Provide the [X, Y] coordinate of the cell's center where the given text is located.  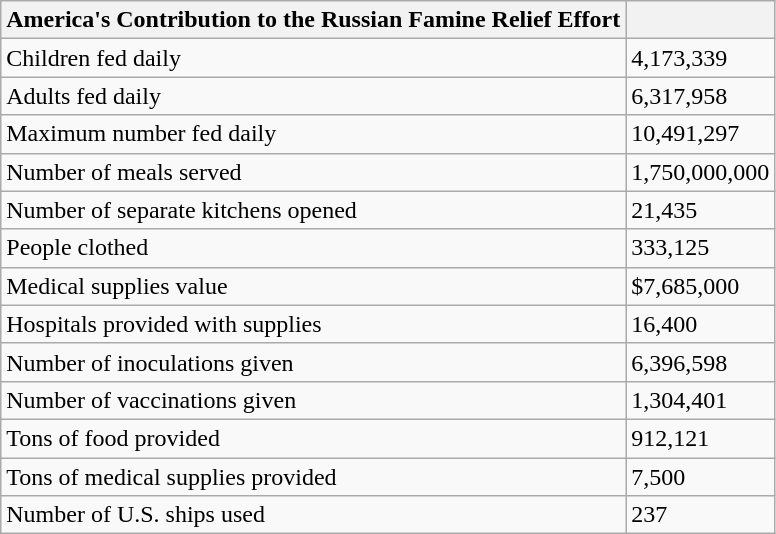
Adults fed daily [314, 96]
4,173,339 [700, 58]
Hospitals provided with supplies [314, 324]
7,500 [700, 477]
Tons of medical supplies provided [314, 477]
Number of vaccinations given [314, 400]
21,435 [700, 210]
Number of U.S. ships used [314, 515]
People clothed [314, 248]
6,396,598 [700, 362]
Number of inoculations given [314, 362]
237 [700, 515]
912,121 [700, 438]
Tons of food provided [314, 438]
16,400 [700, 324]
Maximum number fed daily [314, 134]
Number of separate kitchens opened [314, 210]
Number of meals served [314, 172]
America's Contribution to the Russian Famine Relief Effort [314, 20]
Children fed daily [314, 58]
1,304,401 [700, 400]
333,125 [700, 248]
6,317,958 [700, 96]
1,750,000,000 [700, 172]
10,491,297 [700, 134]
Medical supplies value [314, 286]
$7,685,000 [700, 286]
